Return (x, y) of the center of cell containing provided text 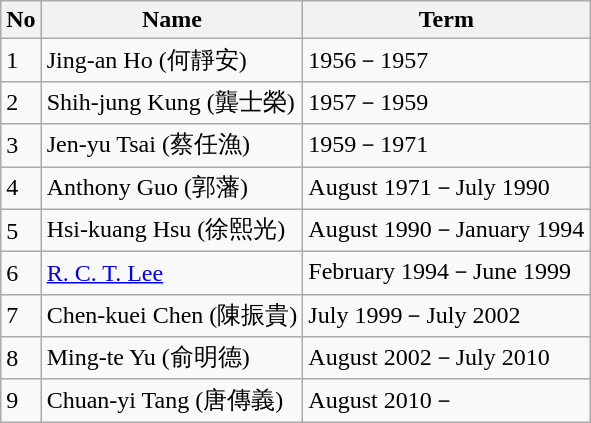
Chen-kuei Chen (陳振貴) (172, 316)
Name (172, 20)
3 (21, 146)
Ming-te Yu (俞明德) (172, 358)
February 1994－June 1999 (446, 274)
No (21, 20)
1957－1959 (446, 102)
August 1971－July 1990 (446, 188)
1 (21, 60)
Chuan-yi Tang (唐傳義) (172, 400)
Anthony Guo (郭藩) (172, 188)
Term (446, 20)
Jen-yu Tsai (蔡任漁) (172, 146)
2 (21, 102)
1959－1971 (446, 146)
August 1990－January 1994 (446, 230)
1956－1957 (446, 60)
8 (21, 358)
7 (21, 316)
August 2002－July 2010 (446, 358)
Shih-jung Kung (龔士榮) (172, 102)
August 2010－ (446, 400)
R. C. T. Lee (172, 274)
July 1999－July 2002 (446, 316)
Jing-an Ho (何靜安) (172, 60)
5 (21, 230)
9 (21, 400)
4 (21, 188)
6 (21, 274)
Hsi-kuang Hsu (徐熙光) (172, 230)
